Return (X, Y) of the center of cell containing provided text 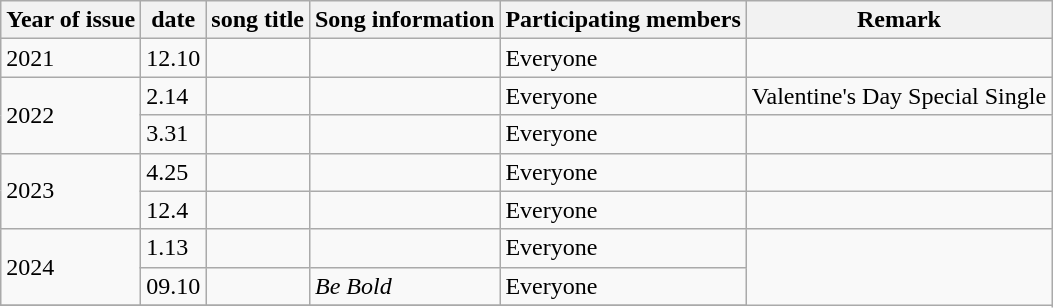
4.25 (174, 172)
2.14 (174, 96)
Song information (404, 20)
song title (258, 20)
2021 (71, 58)
09.10 (174, 286)
date (174, 20)
12.4 (174, 210)
12.10 (174, 58)
2023 (71, 191)
2022 (71, 115)
Remark (898, 20)
Valentine's Day Special Single (898, 96)
Be Bold (404, 286)
2024 (71, 267)
1.13 (174, 248)
Participating members (623, 20)
3.31 (174, 134)
Year of issue (71, 20)
